Determine the [X, Y] coordinate at the center of the cell enclosing the given text.  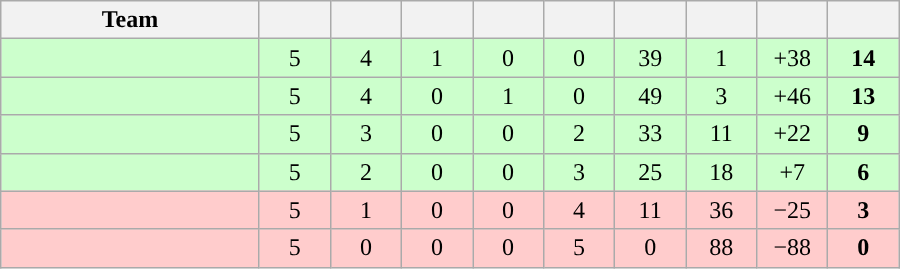
6 [864, 172]
25 [650, 172]
+7 [792, 172]
88 [722, 248]
+22 [792, 134]
18 [722, 172]
−25 [792, 210]
39 [650, 58]
14 [864, 58]
36 [722, 210]
9 [864, 134]
Team [130, 20]
13 [864, 96]
+38 [792, 58]
33 [650, 134]
49 [650, 96]
−88 [792, 248]
+46 [792, 96]
